From the cell containing the given text, extract its center point as (x, y) coordinate. 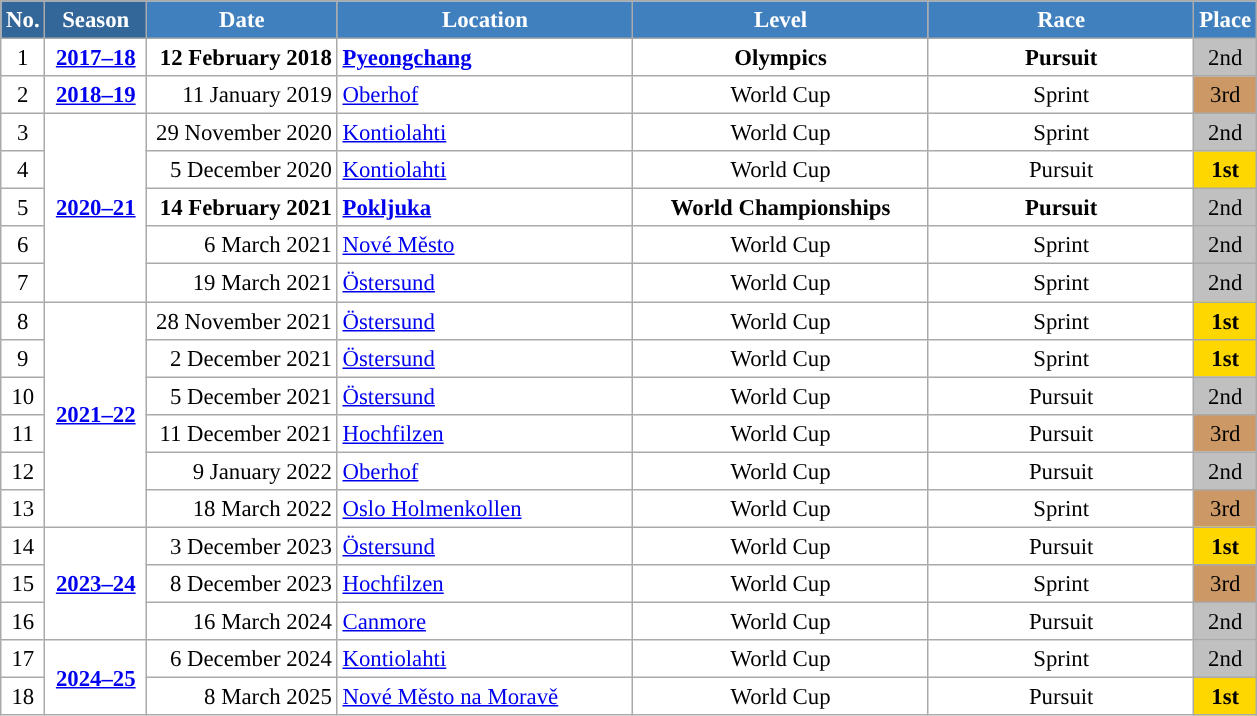
8 March 2025 (242, 697)
Location (485, 20)
16 March 2024 (242, 621)
Nové Město (485, 245)
1 (23, 58)
2 (23, 95)
8 (23, 321)
29 November 2020 (242, 133)
2020–21 (96, 208)
2024–25 (96, 678)
11 January 2019 (242, 95)
28 November 2021 (242, 321)
Season (96, 20)
17 (23, 659)
World Championships (781, 208)
18 (23, 697)
5 (23, 208)
6 December 2024 (242, 659)
3 (23, 133)
10 (23, 396)
18 March 2022 (242, 509)
2018–19 (96, 95)
19 March 2021 (242, 283)
6 (23, 245)
15 (23, 584)
Level (781, 20)
12 February 2018 (242, 58)
7 (23, 283)
12 (23, 471)
11 December 2021 (242, 433)
No. (23, 20)
Race (1061, 20)
5 December 2020 (242, 170)
Pyeongchang (485, 58)
5 December 2021 (242, 396)
2021–22 (96, 415)
8 December 2023 (242, 584)
Date (242, 20)
9 January 2022 (242, 471)
11 (23, 433)
2017–18 (96, 58)
9 (23, 358)
Olympics (781, 58)
Pokljuka (485, 208)
2023–24 (96, 584)
Canmore (485, 621)
13 (23, 509)
Nové Město na Moravě (485, 697)
14 February 2021 (242, 208)
Place (1225, 20)
4 (23, 170)
2 December 2021 (242, 358)
3 December 2023 (242, 546)
Oslo Holmenkollen (485, 509)
14 (23, 546)
6 March 2021 (242, 245)
16 (23, 621)
